Determine the (x, y) coordinate at the center of the cell enclosing the given text.  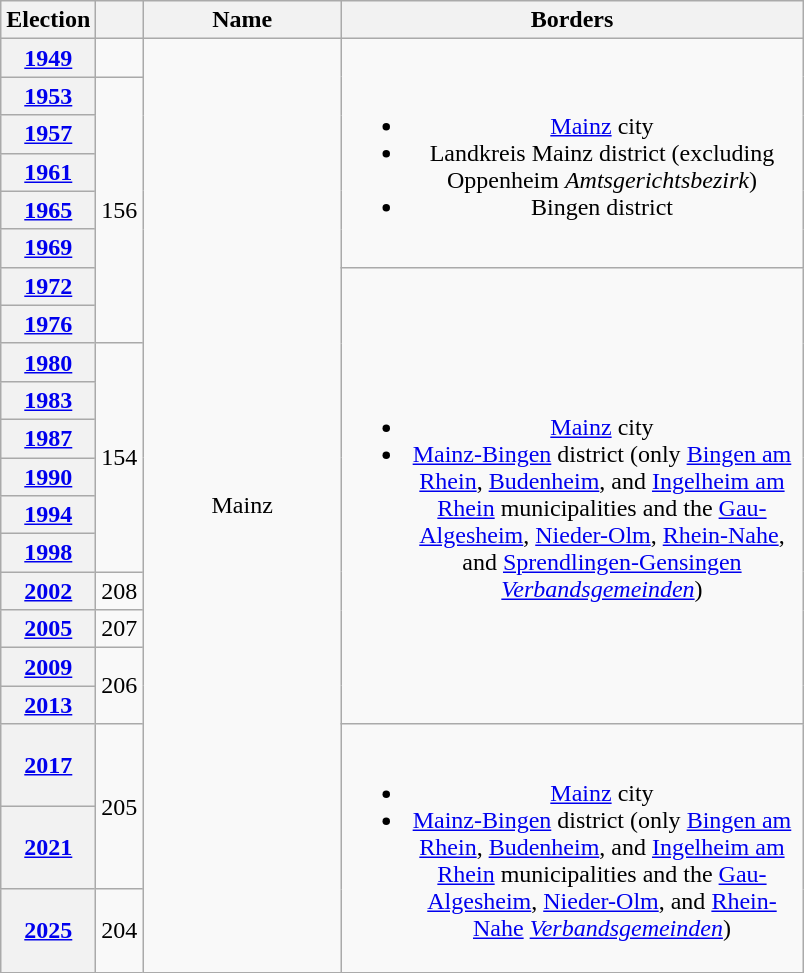
1965 (48, 210)
Borders (572, 20)
1969 (48, 248)
1998 (48, 553)
204 (120, 930)
1994 (48, 515)
1990 (48, 477)
156 (120, 210)
1980 (48, 362)
1953 (48, 96)
1961 (48, 172)
1976 (48, 324)
2025 (48, 930)
208 (120, 591)
2021 (48, 848)
2005 (48, 629)
1957 (48, 134)
2013 (48, 705)
2017 (48, 766)
205 (120, 806)
206 (120, 686)
1972 (48, 286)
1983 (48, 400)
154 (120, 457)
Name (242, 20)
Mainz (242, 506)
2009 (48, 667)
207 (120, 629)
Mainz cityLandkreis Mainz district (excluding Oppenheim Amtsgerichtsbezirk)Bingen district (572, 153)
1949 (48, 58)
1987 (48, 438)
2002 (48, 591)
Election (48, 20)
